Extract the (X, Y) coordinate from the center of the cell holding the provided text.  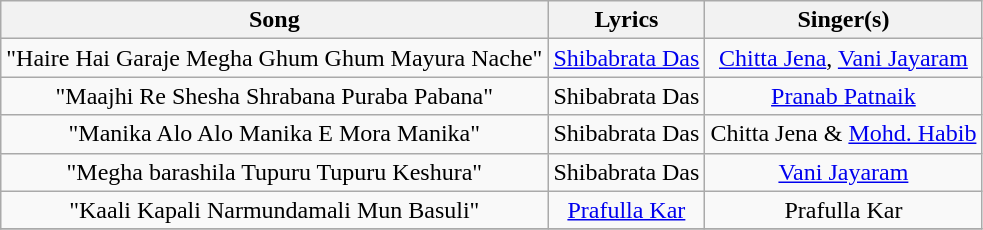
Song (274, 20)
Lyrics (626, 20)
"Kaali Kapali Narmundamali Mun Basuli" (274, 210)
Chitta Jena, Vani Jayaram (844, 58)
"Haire Hai Garaje Megha Ghum Ghum Mayura Nache" (274, 58)
Singer(s) (844, 20)
"Megha barashila Tupuru Tupuru Keshura" (274, 172)
Pranab Patnaik (844, 96)
Chitta Jena & Mohd. Habib (844, 134)
"Manika Alo Alo Manika E Mora Manika" (274, 134)
"Maajhi Re Shesha Shrabana Puraba Pabana" (274, 96)
Vani Jayaram (844, 172)
